Return the [x, y] coordinate for the center point of the cell that contains the specified text.  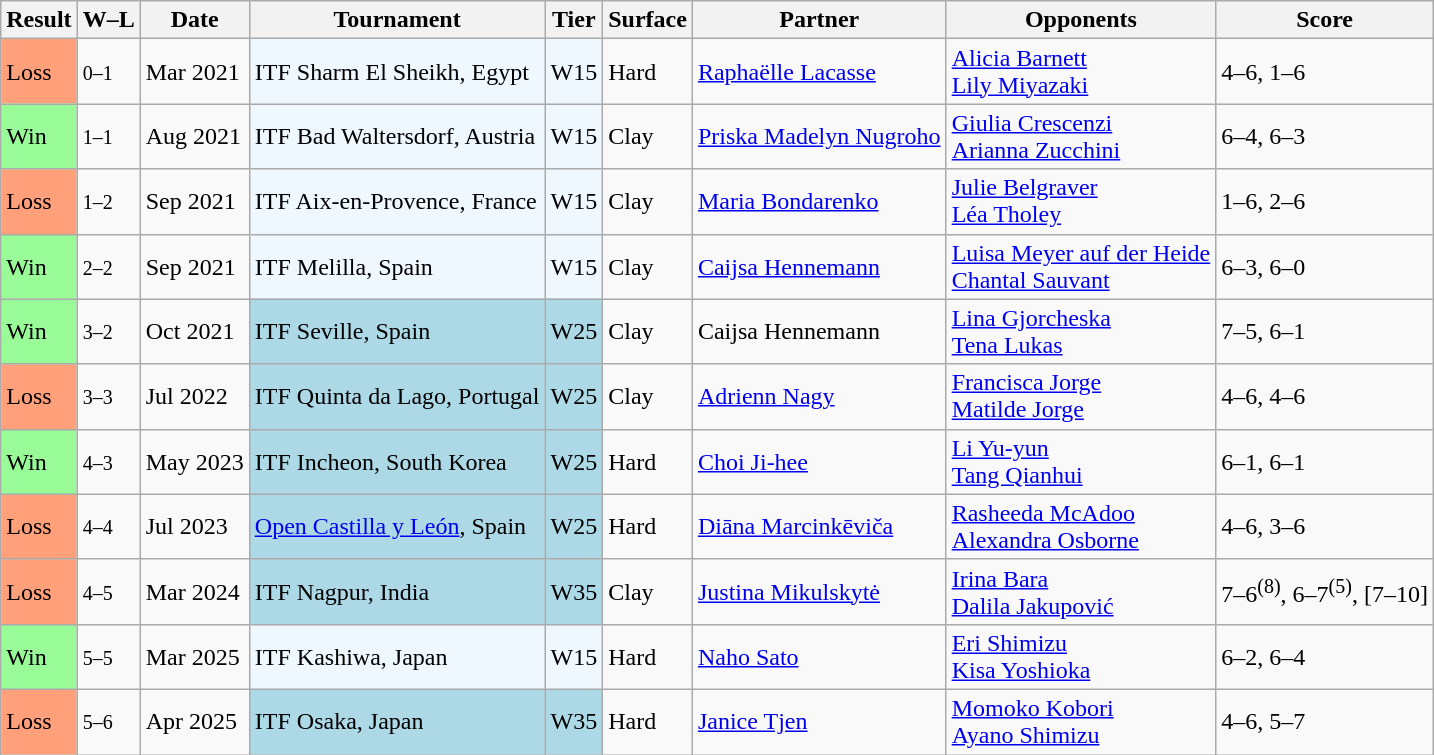
Date [194, 20]
Opponents [1081, 20]
ITF Aix-en-Provence, France [397, 202]
ITF Sharm El Sheikh, Egypt [397, 72]
Alicia Barnett Lily Miyazaki [1081, 72]
Apr 2025 [194, 722]
4–6, 5–7 [1325, 722]
6–1, 6–1 [1325, 462]
Janice Tjen [819, 722]
Luisa Meyer auf der Heide Chantal Sauvant [1081, 266]
4–6, 1–6 [1325, 72]
Naho Sato [819, 656]
Open Castilla y León, Spain [397, 526]
Partner [819, 20]
5–5 [108, 656]
Giulia Crescenzi Arianna Zucchini [1081, 136]
Jul 2022 [194, 396]
1–1 [108, 136]
4–4 [108, 526]
1–6, 2–6 [1325, 202]
0–1 [108, 72]
Result [39, 20]
Oct 2021 [194, 332]
1–2 [108, 202]
ITF Melilla, Spain [397, 266]
Maria Bondarenko [819, 202]
7–5, 6–1 [1325, 332]
Justina Mikulskytė [819, 592]
Rasheeda McAdoo Alexandra Osborne [1081, 526]
4–6, 3–6 [1325, 526]
ITF Osaka, Japan [397, 722]
Adrienn Nagy [819, 396]
4–6, 4–6 [1325, 396]
Francisca Jorge Matilde Jorge [1081, 396]
Surface [648, 20]
May 2023 [194, 462]
ITF Incheon, South Korea [397, 462]
Mar 2025 [194, 656]
Tournament [397, 20]
Diāna Marcinkēviča [819, 526]
6–2, 6–4 [1325, 656]
Eri Shimizu Kisa Yoshioka [1081, 656]
6–3, 6–0 [1325, 266]
Mar 2021 [194, 72]
Li Yu-yun Tang Qianhui [1081, 462]
Aug 2021 [194, 136]
ITF Bad Waltersdorf, Austria [397, 136]
Tier [574, 20]
5–6 [108, 722]
Irina Bara Dalila Jakupović [1081, 592]
4–3 [108, 462]
ITF Seville, Spain [397, 332]
3–3 [108, 396]
Priska Madelyn Nugroho [819, 136]
Choi Ji-hee [819, 462]
7–6(8), 6–7(5), [7–10] [1325, 592]
Momoko Kobori Ayano Shimizu [1081, 722]
Raphaëlle Lacasse [819, 72]
Lina Gjorcheska Tena Lukas [1081, 332]
ITF Quinta da Lago, Portugal [397, 396]
2–2 [108, 266]
ITF Nagpur, India [397, 592]
4–5 [108, 592]
ITF Kashiwa, Japan [397, 656]
Score [1325, 20]
Jul 2023 [194, 526]
Mar 2024 [194, 592]
W–L [108, 20]
6–4, 6–3 [1325, 136]
Julie Belgraver Léa Tholey [1081, 202]
3–2 [108, 332]
